Extract the [x, y] coordinate from the center of the cell holding the provided text.  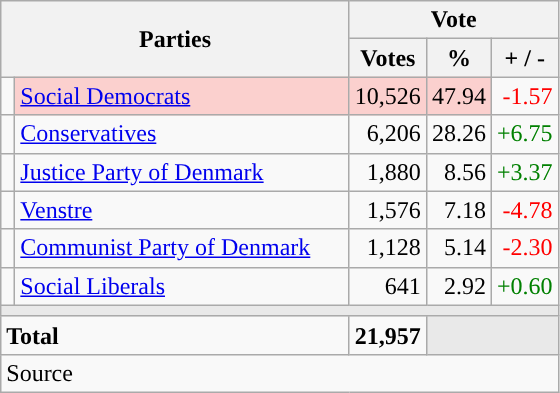
-4.78 [524, 210]
6,206 [388, 134]
7.18 [458, 210]
+0.60 [524, 286]
Communist Party of Denmark [182, 248]
Justice Party of Denmark [182, 172]
641 [388, 286]
8.56 [458, 172]
Parties [176, 39]
% [458, 58]
5.14 [458, 248]
2.92 [458, 286]
28.26 [458, 134]
10,526 [388, 96]
Total [176, 335]
-2.30 [524, 248]
Venstre [182, 210]
21,957 [388, 335]
+6.75 [524, 134]
1,128 [388, 248]
Vote [454, 20]
1,880 [388, 172]
+ / - [524, 58]
47.94 [458, 96]
Source [280, 373]
Conservatives [182, 134]
Social Democrats [182, 96]
-1.57 [524, 96]
Votes [388, 58]
+3.37 [524, 172]
Social Liberals [182, 286]
1,576 [388, 210]
